Capture the cell that displays the provided text and extract its (X, Y) central coordinate. 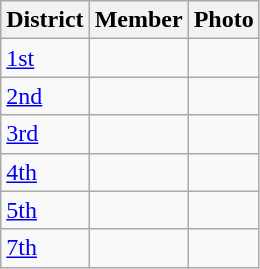
1st (45, 58)
5th (45, 210)
Photo (224, 20)
2nd (45, 96)
7th (45, 248)
4th (45, 172)
District (45, 20)
3rd (45, 134)
Member (138, 20)
